Provide the [x, y] coordinate of the cell's center where the given text is located.  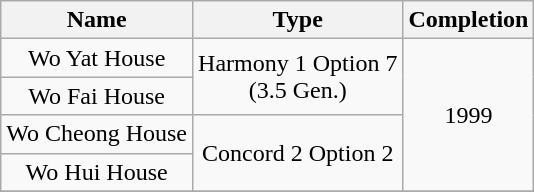
Wo Cheong House [97, 134]
Name [97, 20]
Wo Fai House [97, 96]
Completion [468, 20]
Type [298, 20]
1999 [468, 115]
Concord 2 Option 2 [298, 153]
Harmony 1 Option 7 (3.5 Gen.) [298, 77]
Wo Yat House [97, 58]
Wo Hui House [97, 172]
